Capture the cell that displays the provided text and extract its (x, y) central coordinate. 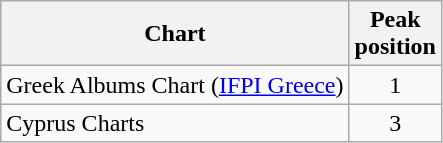
1 (395, 85)
Greek Albums Chart (IFPI Greece) (175, 85)
Chart (175, 34)
Cyprus Charts (175, 123)
Peakposition (395, 34)
3 (395, 123)
